Locate the cell with the specified text and output its (x, y) center coordinate. 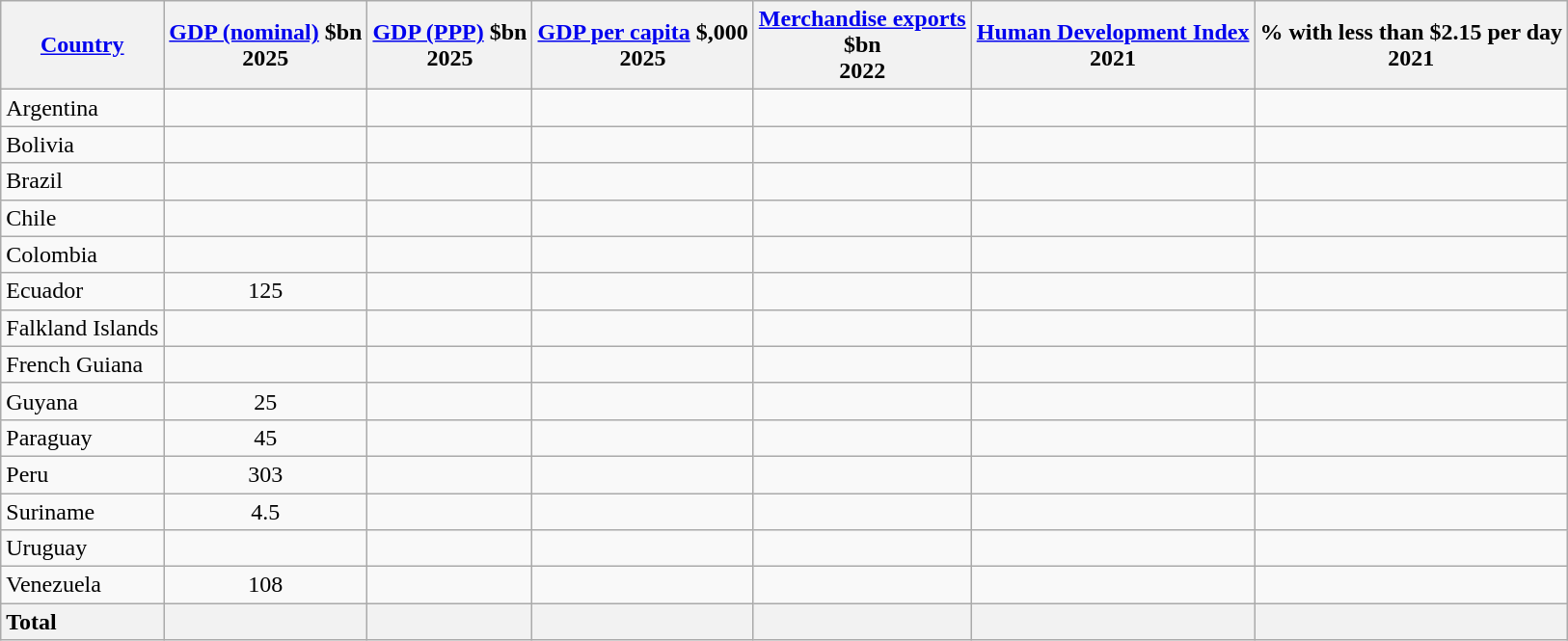
Merchandise exports$bn2022 (862, 45)
Peru (83, 474)
Chile (83, 218)
4.5 (266, 512)
Brazil (83, 181)
108 (266, 585)
25 (266, 401)
Guyana (83, 401)
Human Development Index2021 (1113, 45)
Uruguay (83, 548)
303 (266, 474)
45 (266, 438)
Total (83, 622)
% with less than $2.15 per day2021 (1412, 45)
Bolivia (83, 145)
GDP per capita $,0002025 (642, 45)
Country (83, 45)
Ecuador (83, 291)
Suriname (83, 512)
GDP (PPP) $bn2025 (449, 45)
Paraguay (83, 438)
Argentina (83, 108)
Falkland Islands (83, 328)
125 (266, 291)
Colombia (83, 254)
Venezuela (83, 585)
GDP (nominal) $bn2025 (266, 45)
French Guiana (83, 364)
